Detect which cell encompasses the target text, then output its [X, Y] center coordinate. 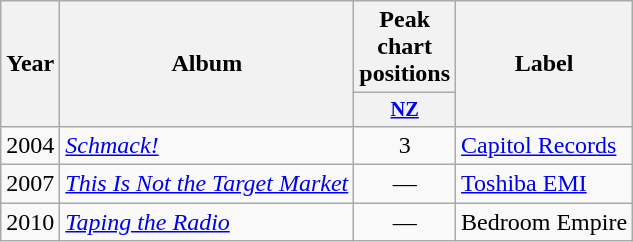
2004 [30, 145]
Peak chart positions [405, 47]
Capitol Records [544, 145]
This Is Not the Target Market [207, 184]
2010 [30, 222]
2007 [30, 184]
NZ [405, 110]
Album [207, 64]
Schmack! [207, 145]
Year [30, 64]
Label [544, 64]
Bedroom Empire [544, 222]
Toshiba EMI [544, 184]
3 [405, 145]
Taping the Radio [207, 222]
